Provide the (X, Y) coordinate of the cell's center where the given text is located.  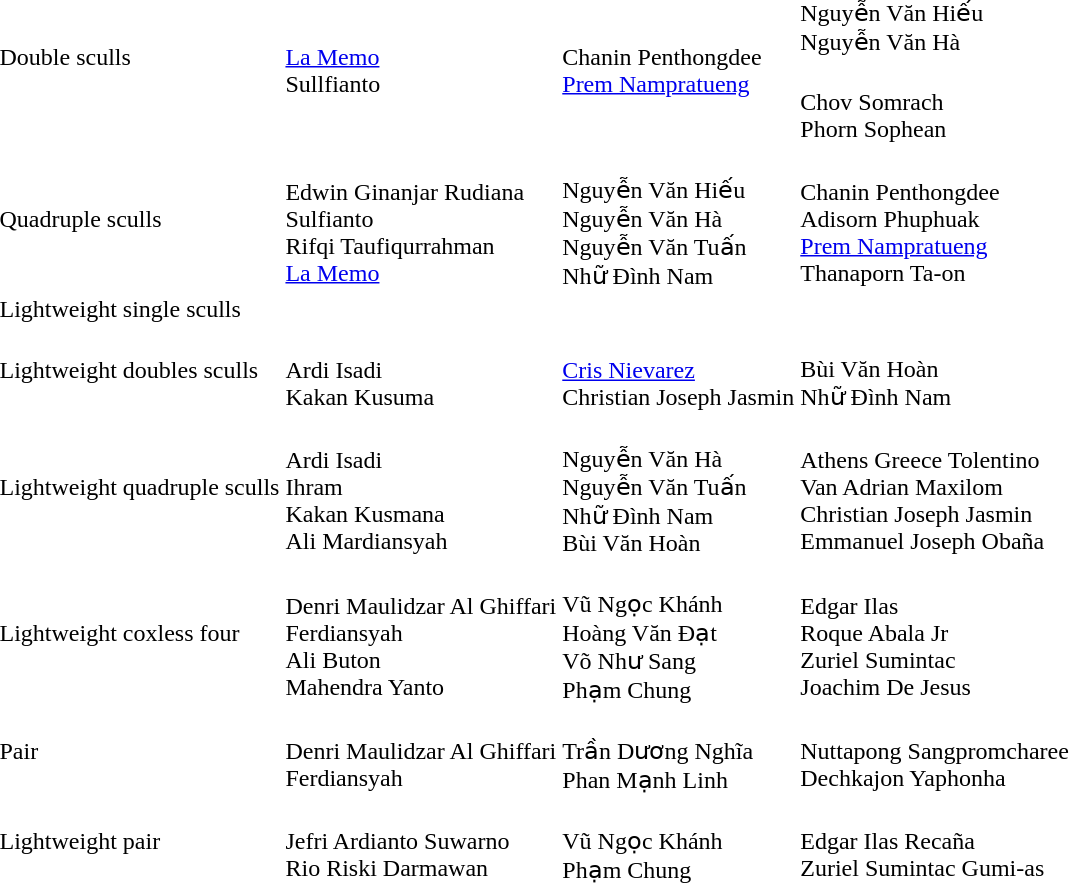
Ardi IsadiIhramKakan KusmanaAli Mardiansyah (421, 487)
Nguyễn Văn HiếuNguyễn Văn HàNguyễn Văn TuấnNhữ Đình Nam (678, 219)
Vũ Ngọc KhánhHoàng Văn ĐạtVõ Như SangPhạm Chung (678, 633)
Cris NievarezChristian Joseph Jasmin (678, 370)
Nguyễn Văn HàNguyễn Văn TuấnNhữ Đình NamBùi Văn Hoàn (678, 487)
Denri Maulidzar Al GhiffariFerdiansyahAli ButonMahendra Yanto (421, 633)
Edwin Ginanjar RudianaSulfiantoRifqi TaufiqurrahmanLa Memo (421, 219)
Denri Maulidzar Al GhiffariFerdiansyah (421, 752)
Ardi IsadiKakan Kusuma (421, 370)
Trần Dương NghĩaPhan Mạnh Linh (678, 752)
